Detect which cell encompasses the target text, then output its (X, Y) center coordinate. 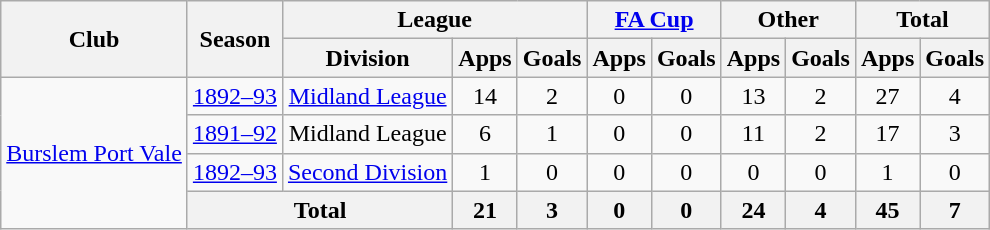
14 (485, 96)
Second Division (367, 172)
1891–92 (234, 134)
45 (887, 210)
21 (485, 210)
27 (887, 96)
13 (753, 96)
Other (788, 20)
7 (955, 210)
Burslem Port Vale (94, 153)
Season (234, 39)
24 (753, 210)
FA Cup (654, 20)
Club (94, 39)
League (434, 20)
Division (367, 58)
6 (485, 134)
11 (753, 134)
17 (887, 134)
